Provide the [x, y] coordinate of the cell's center where the given text is located.  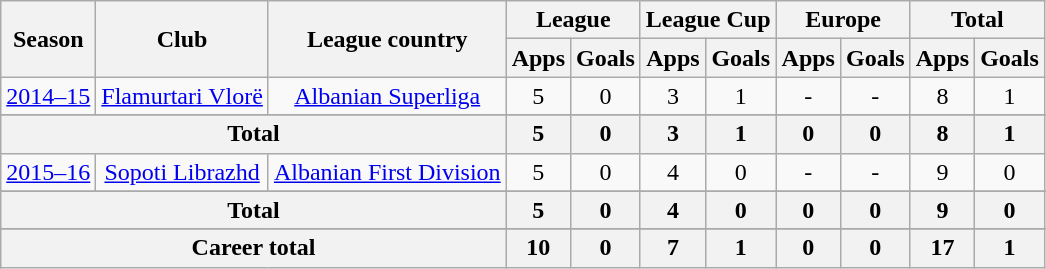
17 [942, 248]
League country [387, 39]
Season [48, 39]
7 [672, 248]
2014–15 [48, 96]
Sopoti Librazhd [182, 172]
League Cup [708, 20]
League [573, 20]
Flamurtari Vlorë [182, 96]
Club [182, 39]
2015–16 [48, 172]
Albanian Superliga [387, 96]
Albanian First Division [387, 172]
Europe [843, 20]
10 [538, 248]
Career total [254, 248]
